Scan for the cell matching the given text and deliver its [x, y] coordinate at center. 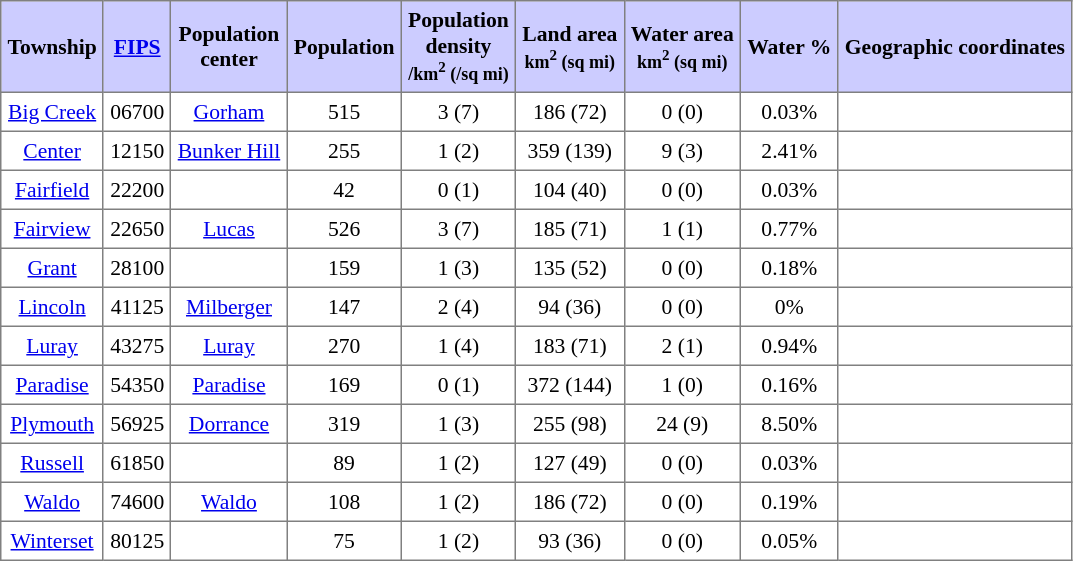
75 [344, 540]
Big Creek [52, 112]
127 (49) [570, 462]
54350 [136, 384]
169 [344, 384]
0.77% [789, 228]
Plymouth [52, 424]
93 (36) [570, 540]
255 (98) [570, 424]
185 (71) [570, 228]
FIPS [136, 47]
319 [344, 424]
159 [344, 268]
108 [344, 502]
1 (1) [682, 228]
147 [344, 306]
41125 [136, 306]
Lucas [229, 228]
1 (4) [458, 346]
22200 [136, 190]
135 (52) [570, 268]
9 (3) [682, 150]
2 (1) [682, 346]
74600 [136, 502]
Milberger [229, 306]
0.16% [789, 384]
1 (0) [682, 384]
12150 [136, 150]
80125 [136, 540]
255 [344, 150]
06700 [136, 112]
89 [344, 462]
0% [789, 306]
8.50% [789, 424]
359 (139) [570, 150]
94 (36) [570, 306]
0.94% [789, 346]
526 [344, 228]
Gorham [229, 112]
24 (9) [682, 424]
Populationdensity/km2 (/sq mi) [458, 47]
Geographic coordinates [955, 47]
Russell [52, 462]
28100 [136, 268]
0.19% [789, 502]
Land areakm2 (sq mi) [570, 47]
Winterset [52, 540]
Water areakm2 (sq mi) [682, 47]
61850 [136, 462]
183 (71) [570, 346]
Lincoln [52, 306]
515 [344, 112]
270 [344, 346]
0.05% [789, 540]
Center [52, 150]
Populationcenter [229, 47]
2.41% [789, 150]
2 (4) [458, 306]
372 (144) [570, 384]
Fairfield [52, 190]
Water % [789, 47]
43275 [136, 346]
Fairview [52, 228]
Dorrance [229, 424]
42 [344, 190]
Grant [52, 268]
104 (40) [570, 190]
Population [344, 47]
56925 [136, 424]
22650 [136, 228]
Township [52, 47]
0.18% [789, 268]
Bunker Hill [229, 150]
